From the cell containing the given text, extract its center point as [x, y] coordinate. 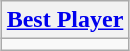
Best Player [65, 20]
